Determine the (X, Y) coordinate at the center of the cell enclosing the given text.  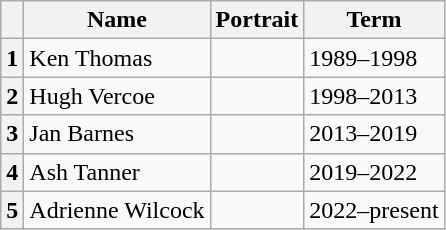
Adrienne Wilcock (117, 210)
Name (117, 20)
Ken Thomas (117, 58)
Jan Barnes (117, 134)
1989–1998 (374, 58)
2 (12, 96)
Hugh Vercoe (117, 96)
Portrait (257, 20)
3 (12, 134)
2019–2022 (374, 172)
4 (12, 172)
1998–2013 (374, 96)
2022–present (374, 210)
Term (374, 20)
Ash Tanner (117, 172)
2013–2019 (374, 134)
5 (12, 210)
1 (12, 58)
